Return the [X, Y] coordinate for the center point of the cell that contains the specified text.  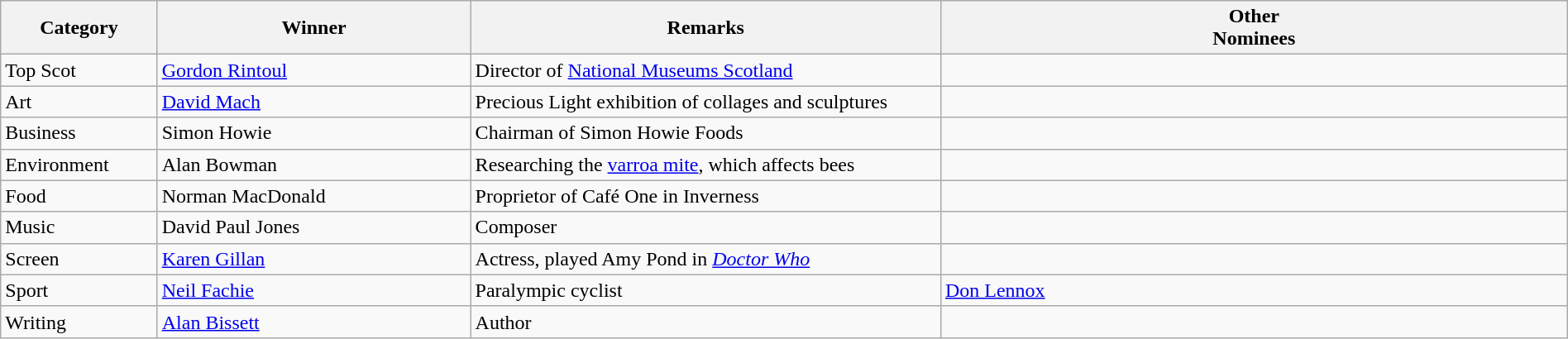
Author [705, 322]
Director of National Museums Scotland [705, 70]
David Mach [314, 102]
Karen Gillan [314, 259]
Screen [79, 259]
Researching the varroa mite, which affects bees [705, 165]
Music [79, 227]
Top Scot [79, 70]
Norman MacDonald [314, 196]
Precious Light exhibition of collages and sculptures [705, 102]
Alan Bissett [314, 322]
Sport [79, 290]
Art [79, 102]
Category [79, 28]
Simon Howie [314, 133]
Gordon Rintoul [314, 70]
David Paul Jones [314, 227]
Neil Fachie [314, 290]
OtherNominees [1254, 28]
Actress, played Amy Pond in Doctor Who [705, 259]
Environment [79, 165]
Remarks [705, 28]
Paralympic cyclist [705, 290]
Business [79, 133]
Alan Bowman [314, 165]
Don Lennox [1254, 290]
Writing [79, 322]
Composer [705, 227]
Food [79, 196]
Chairman of Simon Howie Foods [705, 133]
Proprietor of Café One in Inverness [705, 196]
Winner [314, 28]
